Provide the (X, Y) coordinate of the cell's center where the given text is located.  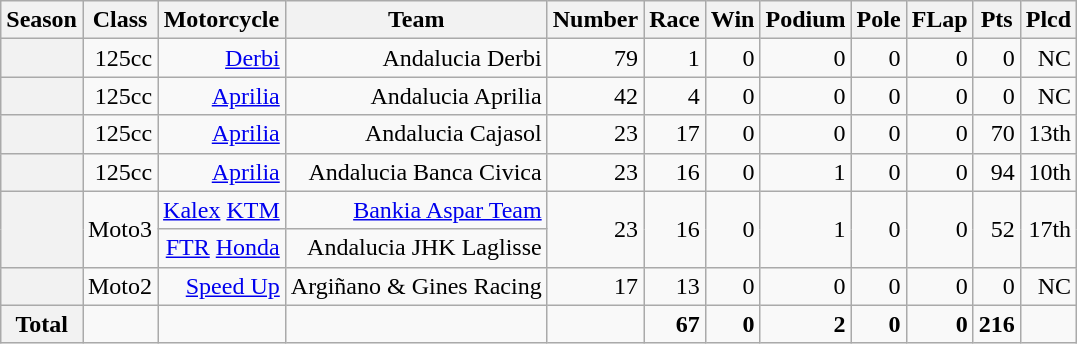
42 (595, 96)
Total (42, 324)
Moto3 (120, 229)
Pole (878, 20)
13th (1048, 134)
Win (732, 20)
10th (1048, 172)
Kalex KTM (222, 210)
Moto2 (120, 286)
Podium (806, 20)
4 (675, 96)
94 (996, 172)
Andalucia JHK Laglisse (416, 248)
Season (42, 20)
Andalucia Cajasol (416, 134)
67 (675, 324)
Team (416, 20)
Number (595, 20)
17th (1048, 229)
Andalucia Banca Civica (416, 172)
13 (675, 286)
216 (996, 324)
Motorcycle (222, 20)
79 (595, 58)
Race (675, 20)
Argiñano & Gines Racing (416, 286)
FTR Honda (222, 248)
2 (806, 324)
Speed Up (222, 286)
Bankia Aspar Team (416, 210)
FLap (940, 20)
Andalucia Derbi (416, 58)
Derbi (222, 58)
52 (996, 229)
Class (120, 20)
70 (996, 134)
Plcd (1048, 20)
Andalucia Aprilia (416, 96)
Pts (996, 20)
